From the cell containing the given text, extract its center point as (x, y) coordinate. 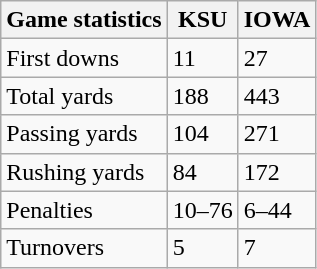
First downs (84, 58)
Passing yards (84, 134)
Game statistics (84, 20)
6–44 (277, 210)
10–76 (202, 210)
172 (277, 172)
104 (202, 134)
27 (277, 58)
Rushing yards (84, 172)
271 (277, 134)
7 (277, 248)
IOWA (277, 20)
84 (202, 172)
443 (277, 96)
188 (202, 96)
Penalties (84, 210)
Total yards (84, 96)
11 (202, 58)
5 (202, 248)
KSU (202, 20)
Turnovers (84, 248)
